Find where the given text appears and provide that cell's center as (x, y) coordinate. 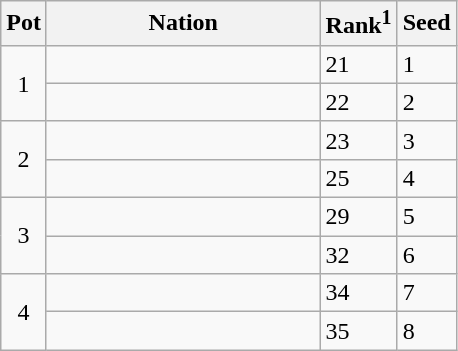
23 (358, 140)
35 (358, 331)
29 (358, 217)
22 (358, 102)
5 (426, 217)
25 (358, 178)
32 (358, 255)
6 (426, 255)
21 (358, 64)
8 (426, 331)
7 (426, 293)
Seed (426, 24)
Pot (24, 24)
34 (358, 293)
Nation (183, 24)
Rank1 (358, 24)
